Search for the cell housing the specified text and yield its [X, Y] center coordinate. 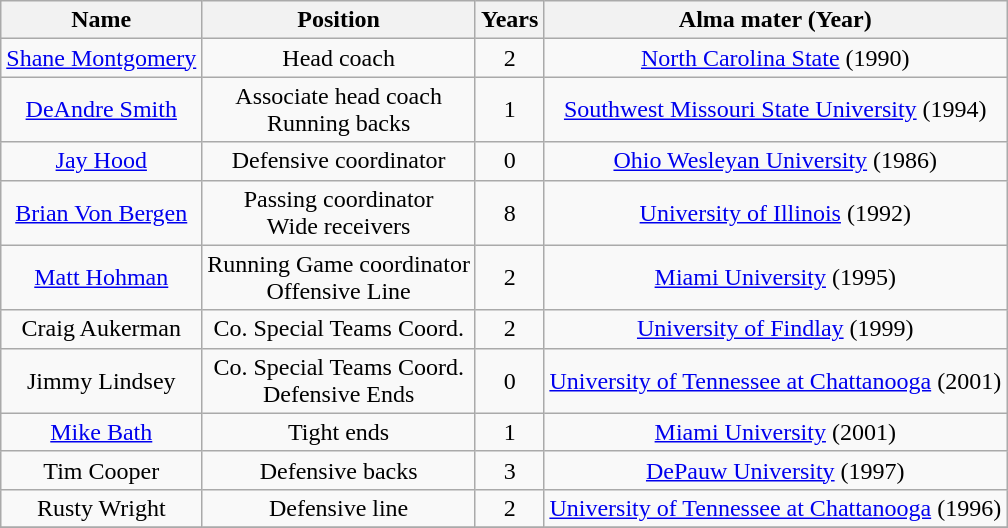
North Carolina State (1990) [776, 58]
University of Illinois (1992) [776, 212]
Passing coordinatorWide receivers [339, 212]
Running Game coordinatorOffensive Line [339, 278]
Co. Special Teams Coord. [339, 329]
University of Tennessee at Chattanooga (2001) [776, 380]
Miami University (1995) [776, 278]
Jay Hood [102, 161]
Defensive line [339, 508]
Southwest Missouri State University (1994) [776, 110]
Jimmy Lindsey [102, 380]
University of Findlay (1999) [776, 329]
Associate head coachRunning backs [339, 110]
Position [339, 20]
Head coach [339, 58]
DeAndre Smith [102, 110]
Name [102, 20]
Tight ends [339, 432]
Matt Hohman [102, 278]
Tim Cooper [102, 470]
Defensive backs [339, 470]
Mike Bath [102, 432]
University of Tennessee at Chattanooga (1996) [776, 508]
Craig Aukerman [102, 329]
Defensive coordinator [339, 161]
Rusty Wright [102, 508]
Brian Von Bergen [102, 212]
Years [509, 20]
8 [509, 212]
Shane Montgomery [102, 58]
Co. Special Teams Coord.Defensive Ends [339, 380]
Miami University (2001) [776, 432]
3 [509, 470]
DePauw University (1997) [776, 470]
Ohio Wesleyan University (1986) [776, 161]
Alma mater (Year) [776, 20]
